Capture the cell that displays the provided text and extract its [X, Y] central coordinate. 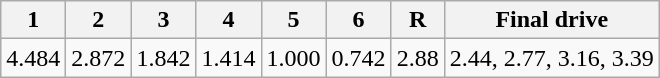
0.742 [358, 58]
2.88 [418, 58]
5 [294, 20]
1 [34, 20]
2.872 [98, 58]
4 [228, 20]
Final drive [552, 20]
1.000 [294, 58]
R [418, 20]
2 [98, 20]
3 [164, 20]
2.44, 2.77, 3.16, 3.39 [552, 58]
1.414 [228, 58]
6 [358, 20]
4.484 [34, 58]
1.842 [164, 58]
